Return (X, Y) of the center of cell containing provided text 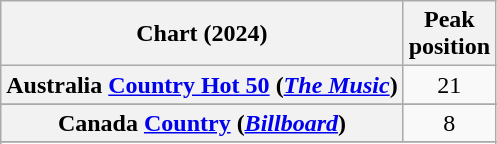
Chart (2024) (202, 34)
Peakposition (449, 34)
8 (449, 123)
21 (449, 85)
Australia Country Hot 50 (The Music) (202, 85)
Canada Country (Billboard) (202, 123)
